Output the [x, y] coordinate of the center of the cell containing the given text.  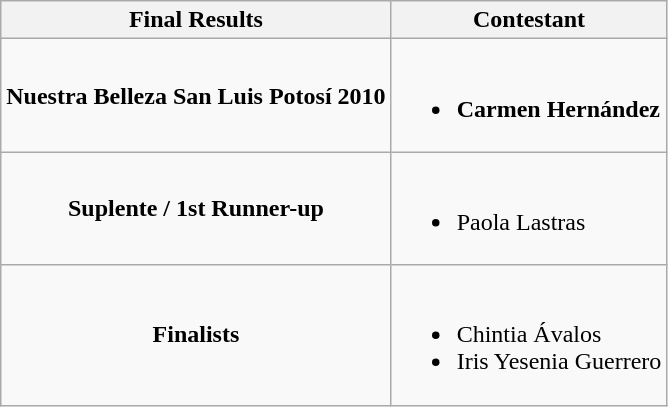
Nuestra Belleza San Luis Potosí 2010 [196, 96]
Contestant [529, 20]
Carmen Hernández [529, 96]
Final Results [196, 20]
Finalists [196, 335]
Chintia ÁvalosIris Yesenia Guerrero [529, 335]
Paola Lastras [529, 208]
Suplente / 1st Runner-up [196, 208]
